Return the [X, Y] coordinate for the center point of the cell that contains the specified text.  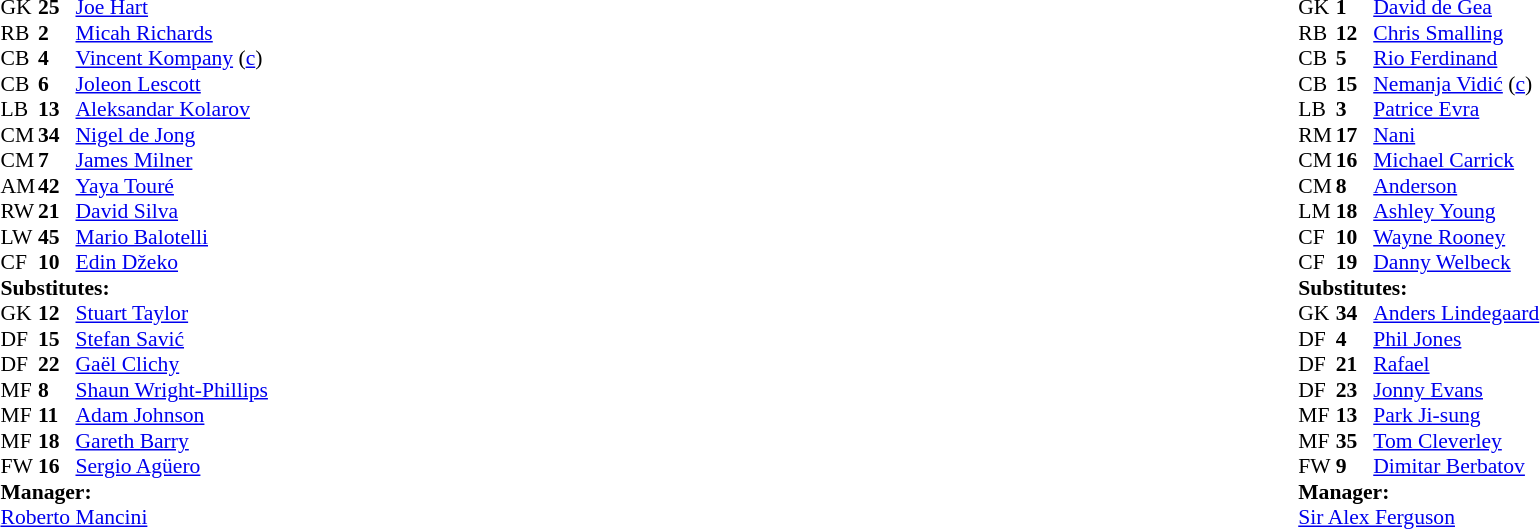
Stefan Savić [172, 339]
Nemanja Vidić (c) [1456, 84]
Michael Carrick [1456, 161]
RM [1317, 135]
Gaël Clichy [172, 365]
LW [19, 237]
Park Ji-sung [1456, 415]
Rafael [1456, 365]
Shaun Wright-Phillips [172, 390]
Edin Džeko [172, 263]
5 [1355, 59]
19 [1355, 263]
22 [57, 365]
9 [1355, 467]
35 [1355, 441]
Ashley Young [1456, 211]
Stuart Taylor [172, 313]
Nigel de Jong [172, 135]
Mario Balotelli [172, 237]
7 [57, 161]
RW [19, 211]
Danny Welbeck [1456, 263]
42 [57, 186]
6 [57, 84]
Phil Jones [1456, 339]
11 [57, 415]
45 [57, 237]
Patrice Evra [1456, 109]
Sergio Agüero [172, 467]
Joleon Lescott [172, 84]
LM [1317, 211]
23 [1355, 390]
Anders Lindegaard [1456, 313]
Wayne Rooney [1456, 237]
Tom Cleverley [1456, 441]
3 [1355, 109]
AM [19, 186]
Vincent Kompany (c) [172, 59]
2 [57, 33]
Jonny Evans [1456, 390]
Micah Richards [172, 33]
Yaya Touré [172, 186]
Chris Smalling [1456, 33]
Nani [1456, 135]
David Silva [172, 211]
Anderson [1456, 186]
Adam Johnson [172, 415]
Aleksandar Kolarov [172, 109]
Gareth Barry [172, 441]
James Milner [172, 161]
Dimitar Berbatov [1456, 467]
17 [1355, 135]
Rio Ferdinand [1456, 59]
